Search for the cell housing the specified text and yield its (x, y) center coordinate. 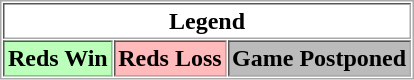
Game Postponed (320, 58)
Legend (206, 21)
Reds Loss (170, 58)
Reds Win (58, 58)
